Locate the cell with the specified text and output its (x, y) center coordinate. 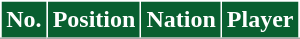
Position (94, 20)
No. (24, 20)
Nation (181, 20)
Player (260, 20)
